Extract the [X, Y] coordinate from the center of the cell holding the provided text.  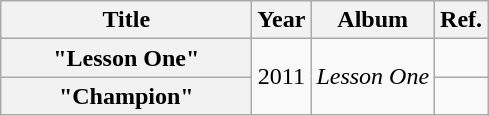
Lesson One [373, 77]
Title [126, 20]
"Lesson One" [126, 58]
Album [373, 20]
Ref. [462, 20]
"Champion" [126, 96]
Year [282, 20]
2011 [282, 77]
